Locate the cell with the specified text and output its [x, y] center coordinate. 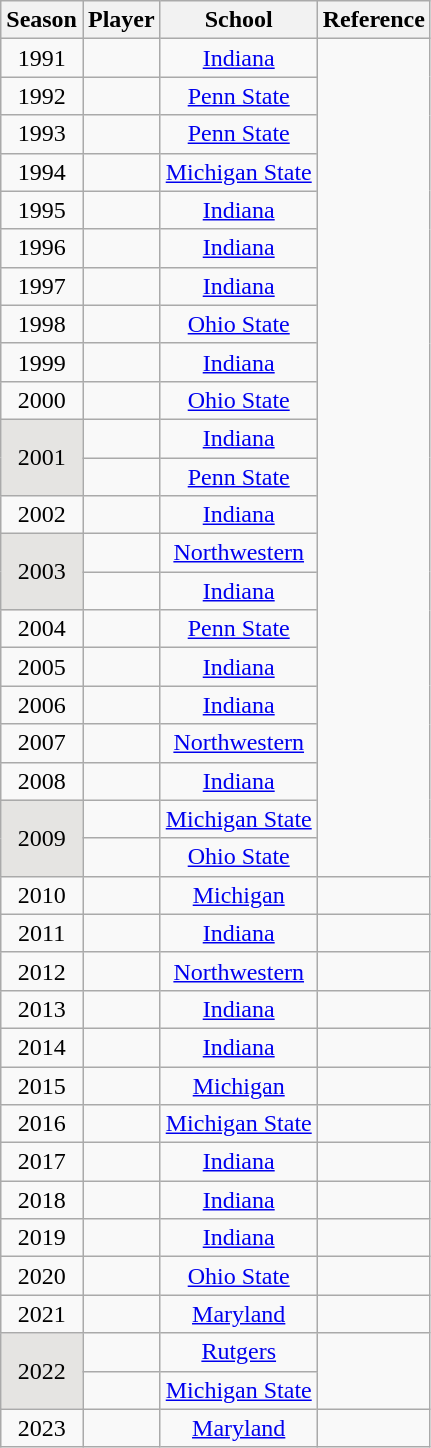
2022 [42, 1371]
2017 [42, 1162]
1998 [42, 324]
2006 [42, 705]
1995 [42, 210]
2005 [42, 667]
Rutgers [238, 1352]
2011 [42, 933]
2015 [42, 1085]
1992 [42, 96]
1993 [42, 134]
2019 [42, 1238]
Season [42, 20]
2016 [42, 1124]
2007 [42, 743]
2021 [42, 1314]
2004 [42, 629]
1997 [42, 286]
2012 [42, 971]
2018 [42, 1200]
2002 [42, 515]
2008 [42, 781]
2003 [42, 572]
2023 [42, 1428]
2013 [42, 1009]
1996 [42, 248]
School [238, 20]
2014 [42, 1047]
2001 [42, 457]
2010 [42, 895]
Player [121, 20]
2000 [42, 400]
2009 [42, 838]
2020 [42, 1276]
1994 [42, 172]
1991 [42, 58]
Reference [374, 20]
1999 [42, 362]
